Scan for the cell matching the given text and deliver its (X, Y) coordinate at center. 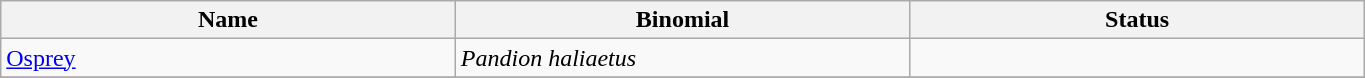
Binomial (682, 20)
Status (1138, 20)
Pandion haliaetus (682, 58)
Osprey (228, 58)
Name (228, 20)
